Scan for the cell matching the given text and deliver its (x, y) coordinate at center. 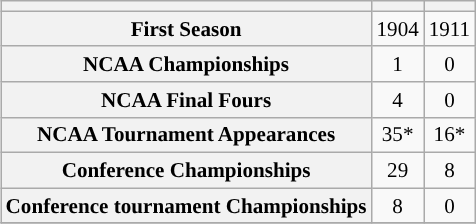
29 (398, 170)
NCAA Championships (186, 64)
NCAA Tournament Appearances (186, 134)
NCAA Final Fours (186, 100)
35* (398, 134)
1911 (450, 28)
Conference Championships (186, 170)
Conference tournament Championships (186, 206)
4 (398, 100)
1904 (398, 28)
1 (398, 64)
First Season (186, 28)
16* (450, 134)
